Output the (x, y) coordinate of the center of the cell containing the given text.  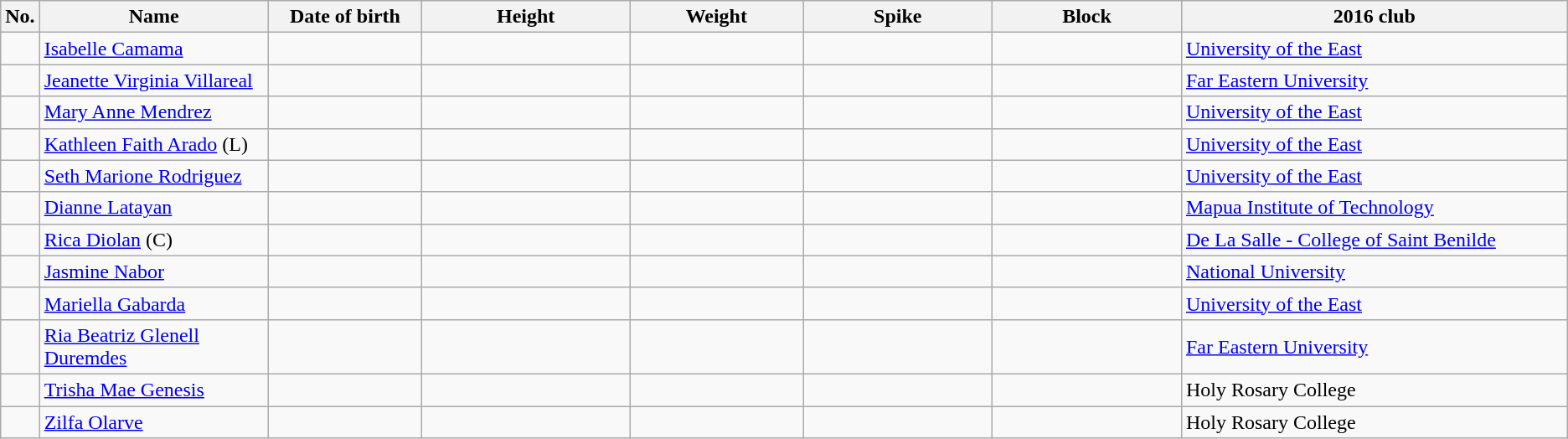
Height (526, 17)
Weight (717, 17)
Zilfa Olarve (154, 421)
Seth Marione Rodriguez (154, 176)
Jeanette Virginia Villareal (154, 80)
Isabelle Camama (154, 49)
Jasmine Nabor (154, 271)
Kathleen Faith Arado (L) (154, 144)
Dianne Latayan (154, 208)
Spike (898, 17)
Mariella Gabarda (154, 303)
Mary Anne Mendrez (154, 112)
Trisha Mae Genesis (154, 390)
Name (154, 17)
Rica Diolan (C) (154, 240)
Ria Beatriz Glenell Duremdes (154, 347)
National University (1374, 271)
Block (1087, 17)
2016 club (1374, 17)
Date of birth (345, 17)
No. (20, 17)
De La Salle - College of Saint Benilde (1374, 240)
Mapua Institute of Technology (1374, 208)
